Locate the cell with the specified text and output its (X, Y) center coordinate. 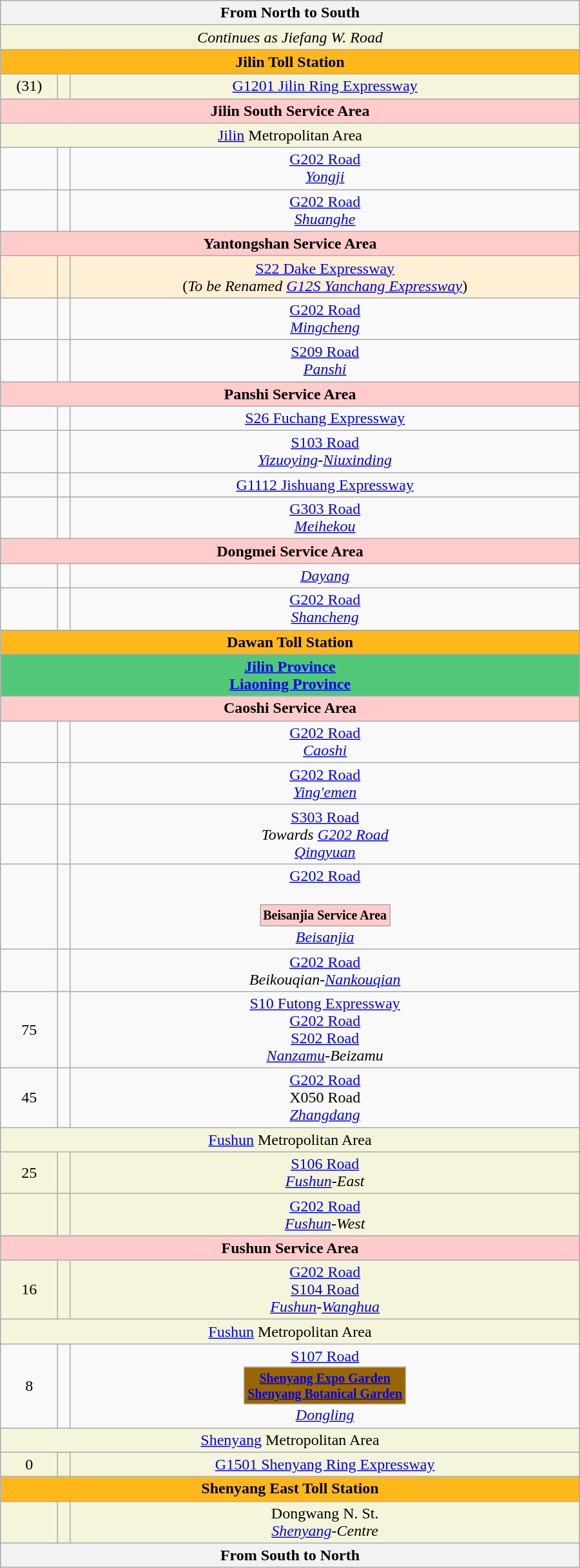
Jilin South Service Area (290, 111)
S106 RoadFushun-East (325, 1173)
S209 RoadPanshi (325, 361)
(31) (30, 86)
S10 Futong Expressway G202 Road S202 RoadNanzamu-Beizamu (325, 1029)
Dongwang N. St.Shenyang-Centre (325, 1522)
G202 RoadCaoshi (325, 742)
G202 RoadMingcheng (325, 318)
Continues as Jiefang W. Road (290, 37)
G202 RoadFushun-West (325, 1214)
0 (30, 1464)
From North to South (290, 13)
75 (30, 1029)
45 (30, 1098)
Dongmei Service Area (290, 551)
G202 RoadBeikouqian-Nankouqian (325, 970)
S22 Dake Expressway(To be Renamed G12S Yanchang Expressway) (325, 277)
G1201 Jilin Ring Expressway (325, 86)
Jilin Province Liaoning Province (290, 675)
Jilin Toll Station (290, 62)
Beisanjia Service Area (325, 916)
G202 RoadYongji (325, 169)
Fushun Service Area (290, 1248)
Dayang (325, 576)
Shenyang Metropolitan Area (290, 1440)
Dawan Toll Station (290, 642)
S303 RoadTowards G202 RoadQingyuan (325, 834)
8 (30, 1386)
Jilin Metropolitan Area (290, 135)
Panshi Service Area (290, 393)
G202 Road X050 RoadZhangdang (325, 1098)
Shenyang Expo GardenShenyang Botanical Garden (325, 1386)
S26 Fuchang Expressway (325, 419)
G202 Road Beisanjia Service Area Beisanjia (325, 907)
G202 RoadShuanghe (325, 210)
Caoshi Service Area (290, 708)
G202 RoadYing'emen (325, 783)
Shenyang East Toll Station (290, 1489)
G202 RoadShancheng (325, 609)
25 (30, 1173)
S107 Road Shenyang Expo GardenShenyang Botanical Garden Dongling (325, 1386)
G303 RoadMeihekou (325, 518)
S103 RoadYizuoying-Niuxinding (325, 452)
G1501 Shenyang Ring Expressway (325, 1464)
Yantongshan Service Area (290, 243)
From South to North (290, 1555)
G1112 Jishuang Expressway (325, 485)
16 (30, 1290)
G202 Road S104 RoadFushun-Wanghua (325, 1290)
